Return [X, Y] of the center of cell containing provided text 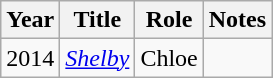
Title [98, 20]
Notes [237, 20]
Chloe [169, 58]
Role [169, 20]
Shelby [98, 58]
Year [30, 20]
2014 [30, 58]
